Pinpoint the cell where the given text exists, returning its [x, y] midpoint coordinate. 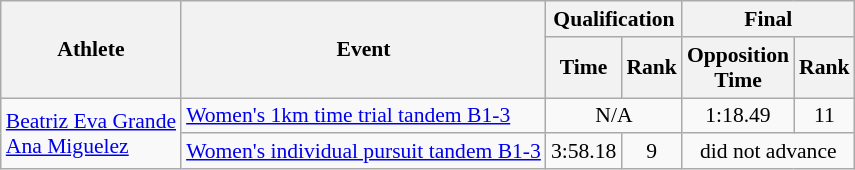
Event [364, 50]
1:18.49 [738, 116]
Beatriz Eva Grande Ana Miguelez [91, 134]
Qualification [614, 19]
Women's 1km time trial tandem B1-3 [364, 116]
Final [768, 19]
OppositionTime [738, 68]
N/A [614, 116]
Time [584, 68]
did not advance [768, 152]
Athlete [91, 50]
9 [652, 152]
3:58.18 [584, 152]
11 [824, 116]
Women's individual pursuit tandem B1-3 [364, 152]
